Return [X, Y] of the center of cell containing provided text 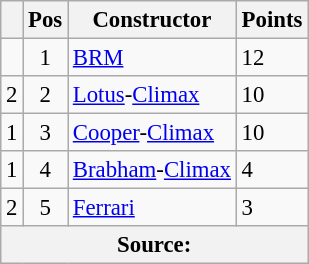
12 [272, 58]
Cooper-Climax [152, 133]
Ferrari [152, 208]
Points [272, 20]
Constructor [152, 20]
BRM [152, 58]
Source: [154, 245]
Brabham-Climax [152, 170]
Lotus-Climax [152, 95]
5 [46, 208]
Pos [46, 20]
